Locate the cell with the specified text and output its [x, y] center coordinate. 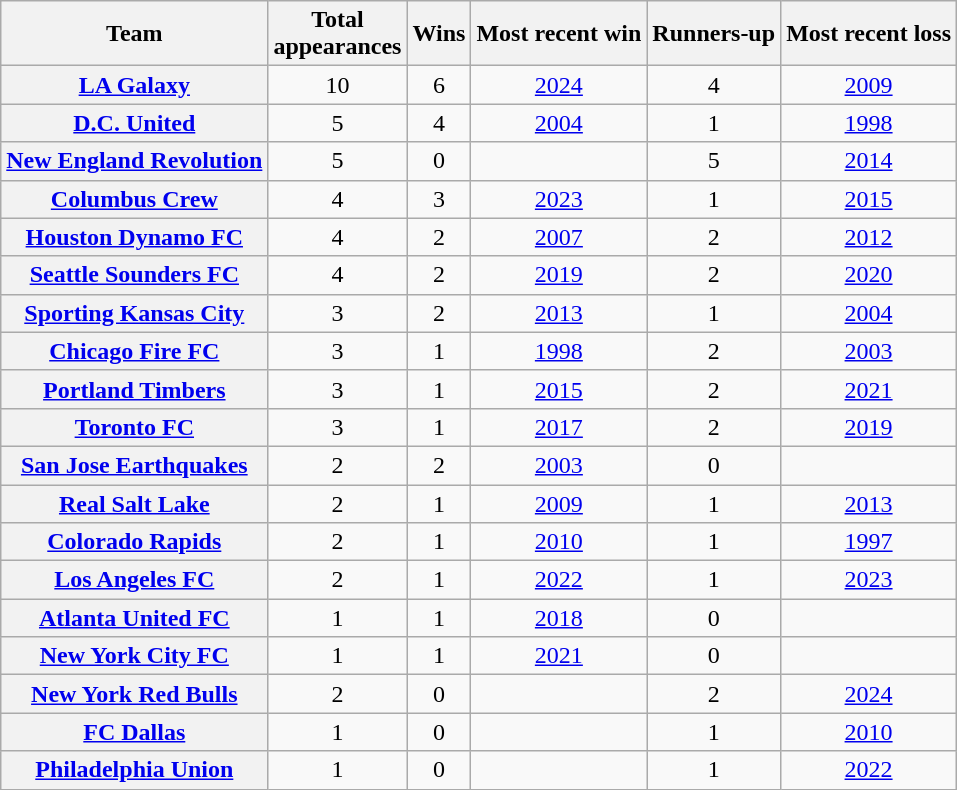
Colorado Rapids [134, 542]
Wins [439, 34]
Most recent loss [869, 34]
2014 [869, 161]
2007 [559, 237]
10 [338, 85]
Team [134, 34]
LA Galaxy [134, 85]
Sporting Kansas City [134, 313]
2012 [869, 237]
2017 [559, 427]
D.C. United [134, 123]
San Jose Earthquakes [134, 465]
New York Red Bulls [134, 694]
Philadelphia Union [134, 770]
Most recent win [559, 34]
New England Revolution [134, 161]
Totalappearances [338, 34]
New York City FC [134, 656]
Toronto FC [134, 427]
FC Dallas [134, 732]
2018 [559, 618]
Chicago Fire FC [134, 351]
Portland Timbers [134, 389]
1997 [869, 542]
Columbus Crew [134, 199]
Runners-up [714, 34]
2020 [869, 275]
Seattle Sounders FC [134, 275]
Real Salt Lake [134, 503]
6 [439, 85]
Atlanta United FC [134, 618]
Houston Dynamo FC [134, 237]
Los Angeles FC [134, 580]
